Search for the cell housing the specified text and yield its (x, y) center coordinate. 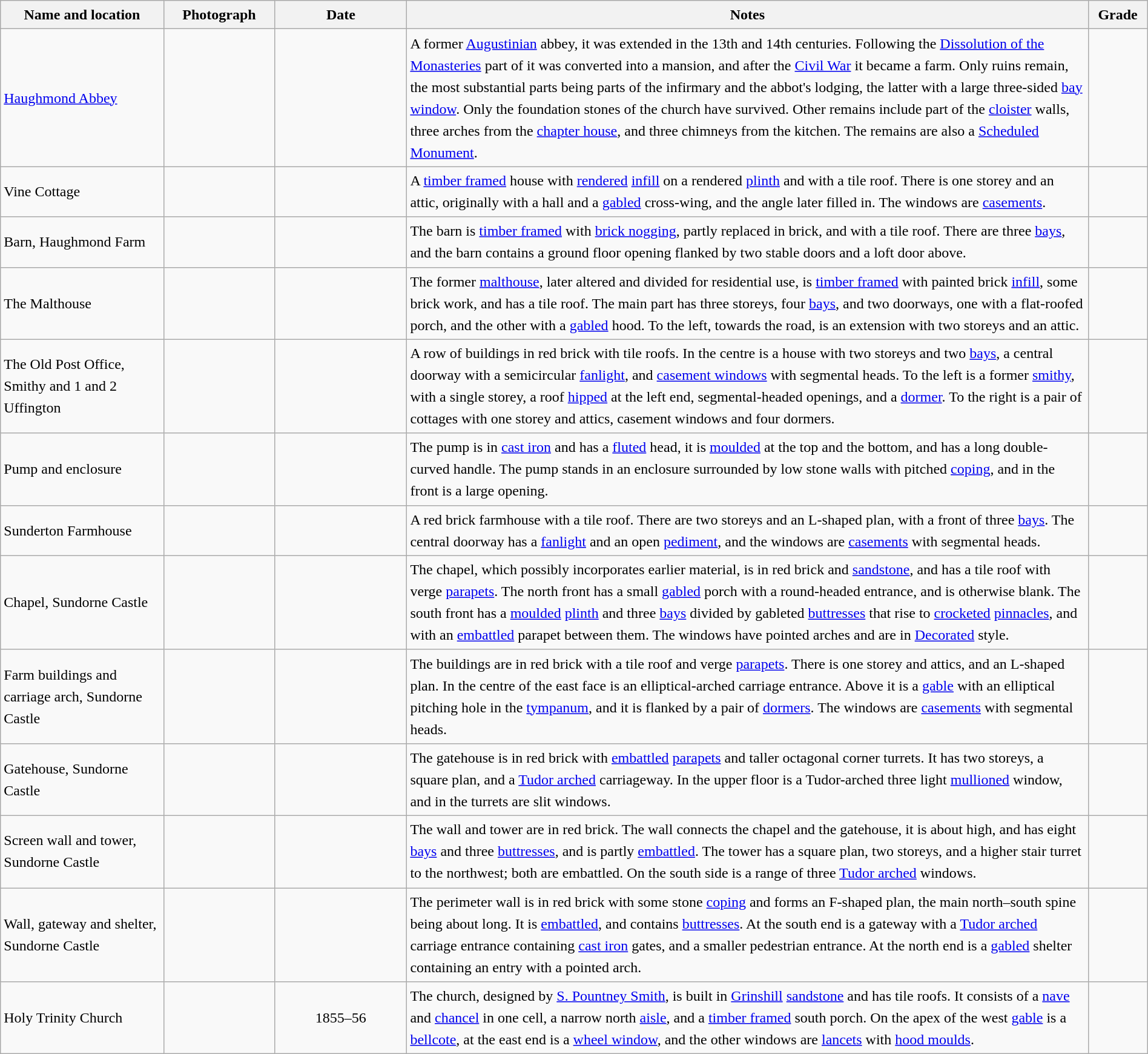
Date (341, 15)
Gatehouse, Sundorne Castle (82, 779)
Screen wall and tower, Sundorne Castle (82, 852)
Grade (1118, 15)
Notes (747, 15)
The Old Post Office, Smithy and 1 and 2 Uffington (82, 386)
Sunderton Farmhouse (82, 531)
Photograph (219, 15)
Holy Trinity Church (82, 1018)
Barn, Haughmond Farm (82, 242)
1855–56 (341, 1018)
Chapel, Sundorne Castle (82, 602)
Vine Cottage (82, 191)
Pump and enclosure (82, 469)
The Malthouse (82, 303)
Haughmond Abbey (82, 98)
Name and location (82, 15)
Farm buildings and carriage arch, Sundorne Castle (82, 697)
Wall, gateway and shelter, Sundorne Castle (82, 935)
